Return the (X, Y) coordinate for the center point of the cell that contains the specified text.  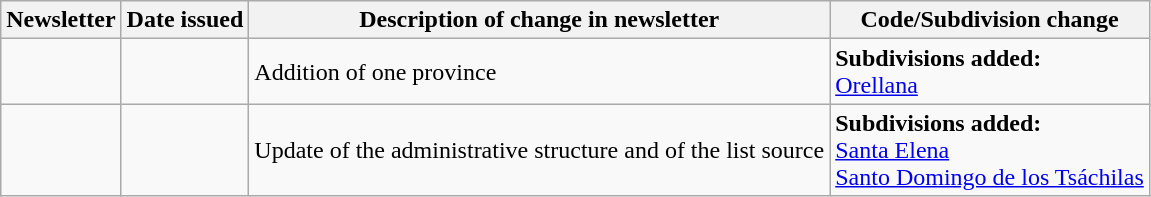
Newsletter (61, 20)
Code/Subdivision change (990, 20)
Date issued (185, 20)
Subdivisions added: Santa Elena Santo Domingo de los Tsáchilas (990, 150)
Addition of one province (540, 72)
Description of change in newsletter (540, 20)
Subdivisions added: Orellana (990, 72)
Update of the administrative structure and of the list source (540, 150)
